Extract the (X, Y) coordinate from the center of the cell holding the provided text.  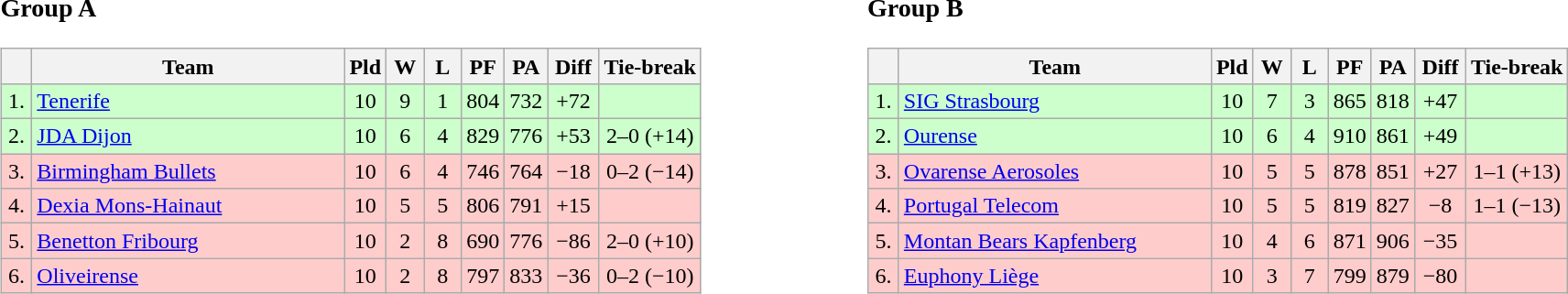
Dexia Mons-Hainaut (189, 206)
+27 (1440, 171)
Tenerife (189, 101)
−86 (573, 241)
791 (526, 206)
1–1 (−13) (1517, 206)
+53 (573, 136)
2–0 (+10) (650, 241)
JDA Dijon (189, 136)
Montan Bears Kapfenberg (1055, 241)
851 (1392, 171)
2–0 (+14) (650, 136)
906 (1392, 241)
Portugal Telecom (1055, 206)
1 (443, 101)
−8 (1440, 206)
764 (526, 171)
746 (484, 171)
0–2 (−14) (650, 171)
827 (1392, 206)
829 (484, 136)
Euphony Liège (1055, 276)
865 (1350, 101)
878 (1350, 171)
−80 (1440, 276)
+49 (1440, 136)
690 (484, 241)
879 (1392, 276)
+15 (573, 206)
Benetton Fribourg (189, 241)
804 (484, 101)
799 (1350, 276)
861 (1392, 136)
732 (526, 101)
871 (1350, 241)
818 (1392, 101)
−18 (573, 171)
Ourense (1055, 136)
−36 (573, 276)
−35 (1440, 241)
9 (405, 101)
SIG Strasbourg (1055, 101)
910 (1350, 136)
Birmingham Bullets (189, 171)
+47 (1440, 101)
806 (484, 206)
1–1 (+13) (1517, 171)
Ovarense Aerosoles (1055, 171)
833 (526, 276)
Oliveirense (189, 276)
+72 (573, 101)
819 (1350, 206)
797 (484, 276)
0–2 (−10) (650, 276)
